Detect which cell encompasses the target text, then output its (X, Y) center coordinate. 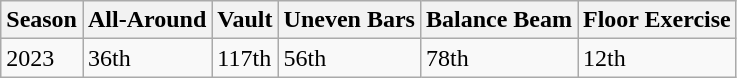
Balance Beam (498, 20)
117th (245, 58)
Uneven Bars (349, 20)
2023 (42, 58)
Floor Exercise (658, 20)
Vault (245, 20)
Season (42, 20)
12th (658, 58)
All-Around (146, 20)
36th (146, 58)
56th (349, 58)
78th (498, 58)
